Provide the (X, Y) coordinate of the cell's center where the given text is located.  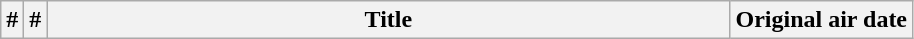
Original air date (822, 20)
Title (388, 20)
